Scan for the cell matching the given text and deliver its (x, y) coordinate at center. 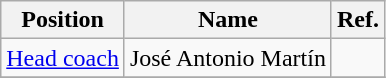
José Antonio Martín (228, 58)
Ref. (358, 20)
Position (63, 20)
Head coach (63, 58)
Name (228, 20)
